Capture the cell that displays the provided text and extract its (x, y) central coordinate. 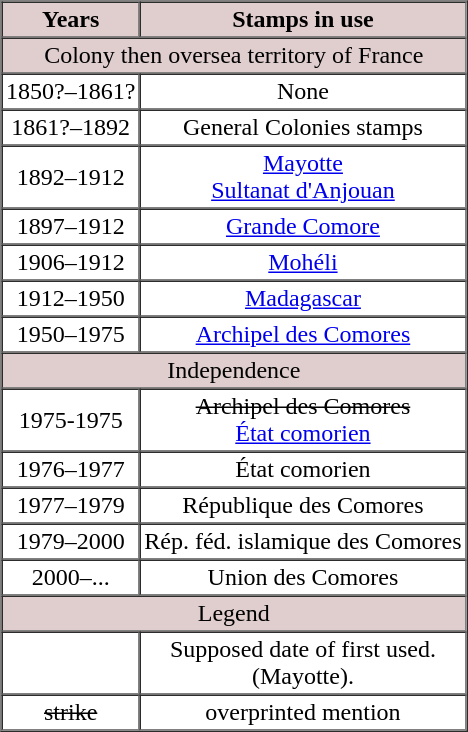
République des Comores (303, 506)
1850?–1861? (71, 92)
1861?–1892 (71, 128)
1912–1950 (71, 298)
Legend (234, 614)
Supposed date of first used.(Mayotte). (303, 664)
1979–2000 (71, 542)
Stamps in use (303, 20)
1906–1912 (71, 262)
MayotteSultanat d'Anjouan (303, 178)
Independence (234, 370)
Years (71, 20)
Rép. féd. islamique des Comores (303, 542)
2000–... (71, 578)
Mohéli (303, 262)
overprinted mention (303, 712)
Colony then oversea territory of France (234, 56)
1892–1912 (71, 178)
None (303, 92)
Archipel des ComoresÉtat comorien (303, 420)
Grande Comore (303, 226)
1975-1975 (71, 420)
1897–1912 (71, 226)
General Colonies stamps (303, 128)
strike (71, 712)
1977–1979 (71, 506)
État comorien (303, 470)
1950–1975 (71, 334)
1976–1977 (71, 470)
Madagascar (303, 298)
Union des Comores (303, 578)
Archipel des Comores (303, 334)
